Return the [x, y] coordinate for the center point of the cell that contains the specified text.  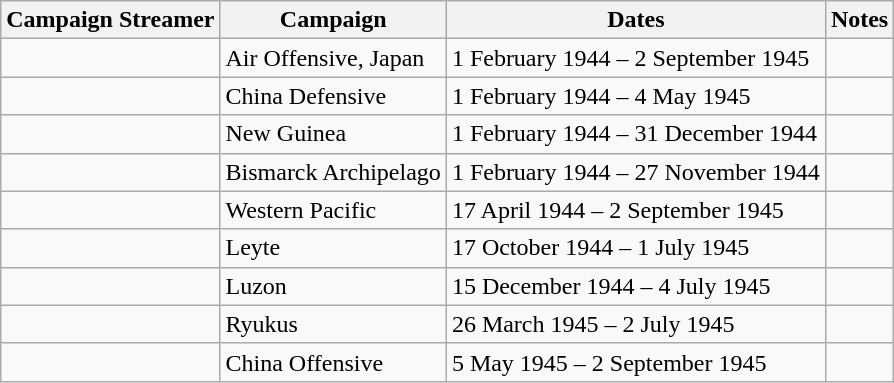
Leyte [333, 248]
1 February 1944 – 31 December 1944 [636, 134]
1 February 1944 – 27 November 1944 [636, 172]
Notes [859, 20]
17 April 1944 – 2 September 1945 [636, 210]
Campaign Streamer [110, 20]
Dates [636, 20]
5 May 1945 – 2 September 1945 [636, 362]
Western Pacific [333, 210]
Ryukus [333, 324]
China Defensive [333, 96]
26 March 1945 – 2 July 1945 [636, 324]
17 October 1944 – 1 July 1945 [636, 248]
Luzon [333, 286]
1 February 1944 – 4 May 1945 [636, 96]
Campaign [333, 20]
Air Offensive, Japan [333, 58]
1 February 1944 – 2 September 1945 [636, 58]
15 December 1944 – 4 July 1945 [636, 286]
Bismarck Archipelago [333, 172]
New Guinea [333, 134]
China Offensive [333, 362]
